Extract the (x, y) coordinate from the center of the cell holding the provided text.  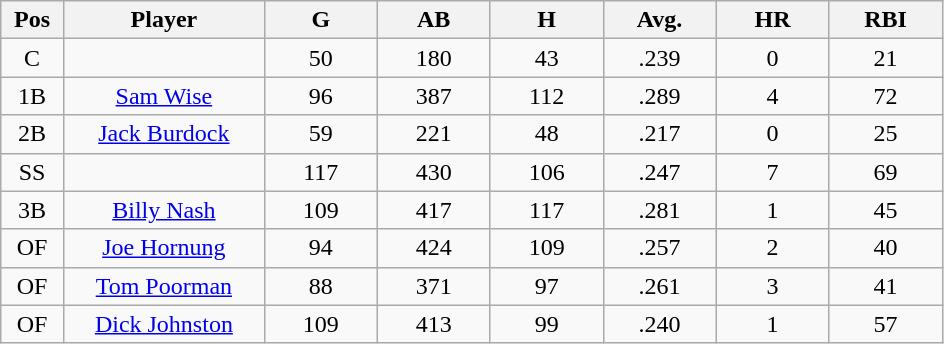
.289 (660, 96)
2 (772, 248)
C (32, 58)
H (546, 20)
99 (546, 324)
Dick Johnston (164, 324)
.281 (660, 210)
88 (320, 286)
Tom Poorman (164, 286)
Player (164, 20)
.217 (660, 134)
45 (886, 210)
Pos (32, 20)
.239 (660, 58)
.261 (660, 286)
72 (886, 96)
25 (886, 134)
RBI (886, 20)
21 (886, 58)
59 (320, 134)
4 (772, 96)
48 (546, 134)
3B (32, 210)
430 (434, 172)
106 (546, 172)
371 (434, 286)
112 (546, 96)
180 (434, 58)
.257 (660, 248)
2B (32, 134)
69 (886, 172)
221 (434, 134)
50 (320, 58)
Joe Hornung (164, 248)
Jack Burdock (164, 134)
Avg. (660, 20)
HR (772, 20)
424 (434, 248)
96 (320, 96)
97 (546, 286)
387 (434, 96)
Billy Nash (164, 210)
Sam Wise (164, 96)
57 (886, 324)
SS (32, 172)
.247 (660, 172)
7 (772, 172)
40 (886, 248)
AB (434, 20)
G (320, 20)
.240 (660, 324)
43 (546, 58)
1B (32, 96)
3 (772, 286)
417 (434, 210)
41 (886, 286)
413 (434, 324)
94 (320, 248)
